Capture the cell that displays the provided text and extract its (x, y) central coordinate. 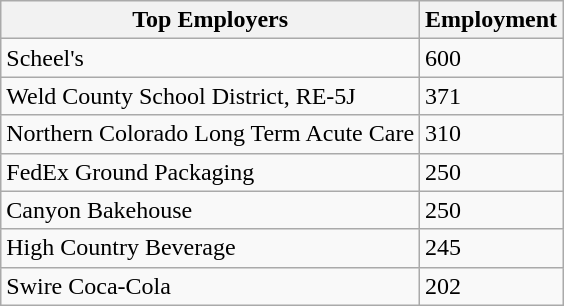
202 (492, 286)
Employment (492, 20)
245 (492, 248)
Swire Coca-Cola (210, 286)
310 (492, 134)
Scheel's (210, 58)
600 (492, 58)
Weld County School District, RE-5J (210, 96)
Canyon Bakehouse (210, 210)
FedEx Ground Packaging (210, 172)
371 (492, 96)
Northern Colorado Long Term Acute Care (210, 134)
High Country Beverage (210, 248)
Top Employers (210, 20)
